Output the (x, y) coordinate of the center of the cell containing the given text.  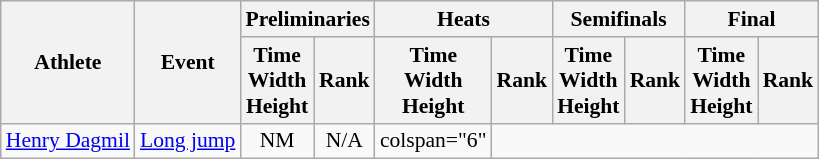
Athlete (68, 62)
Semifinals (618, 19)
Event (188, 62)
Henry Dagmil (68, 141)
NM (276, 141)
Heats (464, 19)
Final (752, 19)
Preliminaries (307, 19)
Long jump (188, 141)
N/A (344, 141)
colspan="6" (434, 141)
